For the text-containing cell, return its midpoint in (x, y) coordinate format. 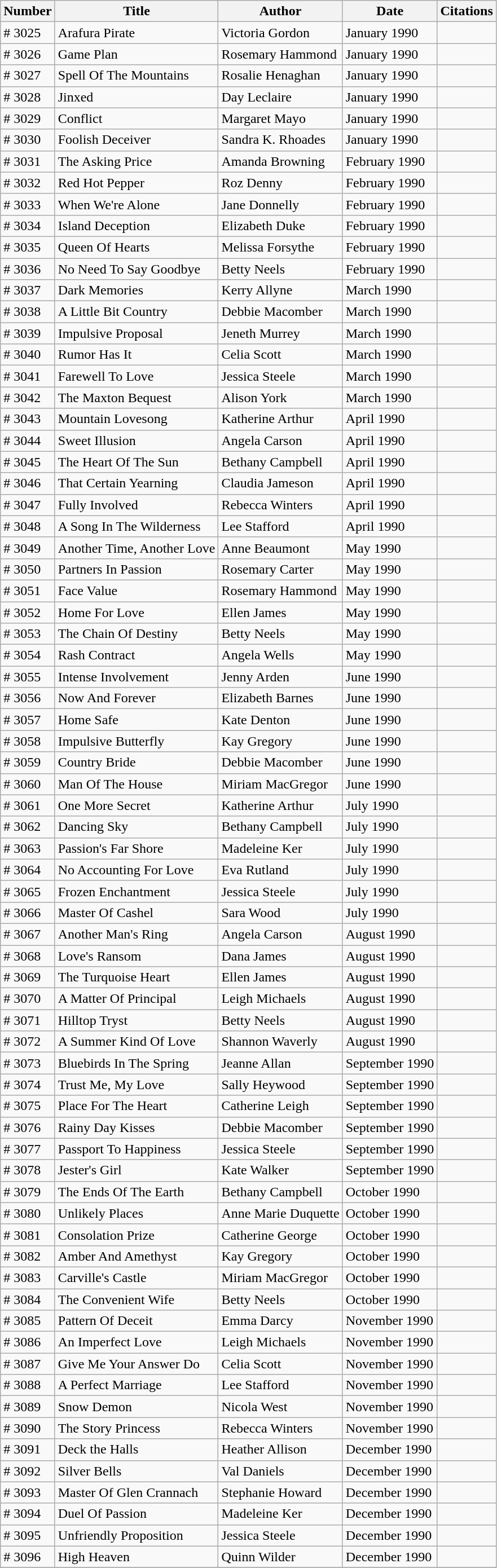
The Asking Price (137, 161)
Unfriendly Proposition (137, 1535)
Rosalie Henaghan (280, 76)
The Convenient Wife (137, 1299)
# 3070 (28, 999)
# 3048 (28, 526)
# 3055 (28, 677)
# 3027 (28, 76)
Anne Marie Duquette (280, 1213)
# 3064 (28, 870)
Anne Beaumont (280, 548)
# 3060 (28, 784)
Angela Wells (280, 655)
Country Bride (137, 763)
Passport To Happiness (137, 1149)
Sweet Illusion (137, 441)
# 3035 (28, 247)
# 3065 (28, 891)
# 3093 (28, 1492)
# 3051 (28, 591)
The Story Princess (137, 1428)
Jester's Girl (137, 1170)
Jenny Arden (280, 677)
Fully Involved (137, 505)
No Need To Say Goodbye (137, 269)
# 3095 (28, 1535)
Jeneth Murrey (280, 333)
# 3029 (28, 118)
A Song In The Wilderness (137, 526)
Consolation Prize (137, 1235)
# 3031 (28, 161)
# 3078 (28, 1170)
Silver Bells (137, 1471)
Sally Heywood (280, 1085)
Day Leclaire (280, 97)
# 3094 (28, 1514)
A Perfect Marriage (137, 1385)
# 3080 (28, 1213)
# 3086 (28, 1342)
Title (137, 11)
Queen Of Hearts (137, 247)
Another Man's Ring (137, 934)
Another Time, Another Love (137, 548)
Trust Me, My Love (137, 1085)
Kate Denton (280, 720)
The Turquoise Heart (137, 977)
A Matter Of Principal (137, 999)
Home Safe (137, 720)
Intense Involvement (137, 677)
# 3044 (28, 441)
Emma Darcy (280, 1321)
# 3062 (28, 827)
Impulsive Butterfly (137, 741)
# 3046 (28, 483)
# 3026 (28, 54)
Love's Ransom (137, 956)
Stephanie Howard (280, 1492)
Passion's Far Shore (137, 848)
Shannon Waverly (280, 1042)
Date (390, 11)
Author (280, 11)
Rash Contract (137, 655)
# 3090 (28, 1428)
The Chain Of Destiny (137, 634)
Amanda Browning (280, 161)
A Little Bit Country (137, 312)
Partners In Passion (137, 569)
High Heaven (137, 1557)
Jeanne Allan (280, 1063)
# 3068 (28, 956)
Catherine George (280, 1235)
Eva Rutland (280, 870)
# 3049 (28, 548)
# 3081 (28, 1235)
# 3052 (28, 612)
# 3039 (28, 333)
Citations (467, 11)
# 3040 (28, 355)
# 3082 (28, 1256)
Jinxed (137, 97)
That Certain Yearning (137, 483)
# 3041 (28, 376)
Dancing Sky (137, 827)
# 3053 (28, 634)
Alison York (280, 398)
# 3058 (28, 741)
# 3030 (28, 140)
Man Of The House (137, 784)
# 3073 (28, 1063)
# 3063 (28, 848)
Place For The Heart (137, 1106)
# 3059 (28, 763)
# 3045 (28, 462)
Unlikely Places (137, 1213)
The Heart Of The Sun (137, 462)
Amber And Amethyst (137, 1256)
# 3047 (28, 505)
Sandra K. Rhoades (280, 140)
Melissa Forsythe (280, 247)
Nicola West (280, 1407)
# 3057 (28, 720)
# 3076 (28, 1127)
Quinn Wilder (280, 1557)
# 3083 (28, 1278)
Carville's Castle (137, 1278)
Foolish Deceiver (137, 140)
Elizabeth Barnes (280, 698)
# 3084 (28, 1299)
# 3077 (28, 1149)
Frozen Enchantment (137, 891)
Bluebirds In The Spring (137, 1063)
Val Daniels (280, 1471)
# 3072 (28, 1042)
# 3054 (28, 655)
An Imperfect Love (137, 1342)
Face Value (137, 591)
Rosemary Carter (280, 569)
# 3066 (28, 913)
# 3091 (28, 1450)
Impulsive Proposal (137, 333)
# 3087 (28, 1364)
Dark Memories (137, 290)
# 3028 (28, 97)
# 3025 (28, 33)
Victoria Gordon (280, 33)
Home For Love (137, 612)
# 3071 (28, 1020)
Give Me Your Answer Do (137, 1364)
# 3067 (28, 934)
The Maxton Bequest (137, 398)
One More Secret (137, 805)
Sara Wood (280, 913)
Island Deception (137, 226)
Farewell To Love (137, 376)
Snow Demon (137, 1407)
Heather Allison (280, 1450)
Mountain Lovesong (137, 419)
# 3074 (28, 1085)
# 3089 (28, 1407)
A Summer Kind Of Love (137, 1042)
# 3088 (28, 1385)
Kate Walker (280, 1170)
# 3056 (28, 698)
No Accounting For Love (137, 870)
Number (28, 11)
# 3032 (28, 183)
Now And Forever (137, 698)
Elizabeth Duke (280, 226)
The Ends Of The Earth (137, 1192)
Master Of Cashel (137, 913)
Deck the Halls (137, 1450)
Catherine Leigh (280, 1106)
Roz Denny (280, 183)
# 3092 (28, 1471)
# 3079 (28, 1192)
Claudia Jameson (280, 483)
Conflict (137, 118)
# 3061 (28, 805)
Rainy Day Kisses (137, 1127)
Duel Of Passion (137, 1514)
Pattern Of Deceit (137, 1321)
# 3085 (28, 1321)
# 3069 (28, 977)
Margaret Mayo (280, 118)
Master Of Glen Crannach (137, 1492)
When We're Alone (137, 204)
Game Plan (137, 54)
# 3038 (28, 312)
# 3042 (28, 398)
# 3033 (28, 204)
Dana James (280, 956)
# 3043 (28, 419)
# 3036 (28, 269)
Spell Of The Mountains (137, 76)
# 3075 (28, 1106)
# 3034 (28, 226)
Rumor Has It (137, 355)
Kerry Allyne (280, 290)
# 3050 (28, 569)
Red Hot Pepper (137, 183)
Arafura Pirate (137, 33)
Hilltop Tryst (137, 1020)
# 3037 (28, 290)
Jane Donnelly (280, 204)
# 3096 (28, 1557)
